For the text-containing cell, return its midpoint in (X, Y) coordinate format. 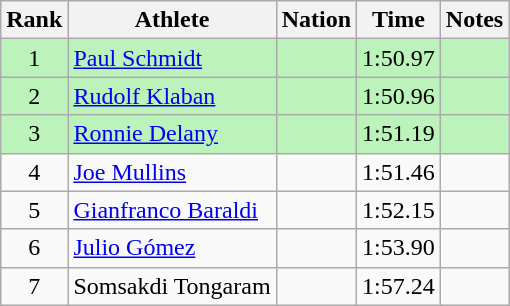
Nation (316, 20)
Somsakdi Tongaram (172, 286)
1:53.90 (399, 248)
1:51.19 (399, 134)
Rudolf Klaban (172, 96)
Julio Gómez (172, 248)
7 (34, 286)
4 (34, 172)
Athlete (172, 20)
3 (34, 134)
1 (34, 58)
Ronnie Delany (172, 134)
5 (34, 210)
1:50.96 (399, 96)
1:57.24 (399, 286)
2 (34, 96)
Notes (474, 20)
1:52.15 (399, 210)
Gianfranco Baraldi (172, 210)
Paul Schmidt (172, 58)
6 (34, 248)
Joe Mullins (172, 172)
1:51.46 (399, 172)
Rank (34, 20)
1:50.97 (399, 58)
Time (399, 20)
